Locate the cell with the specified text and output its (X, Y) center coordinate. 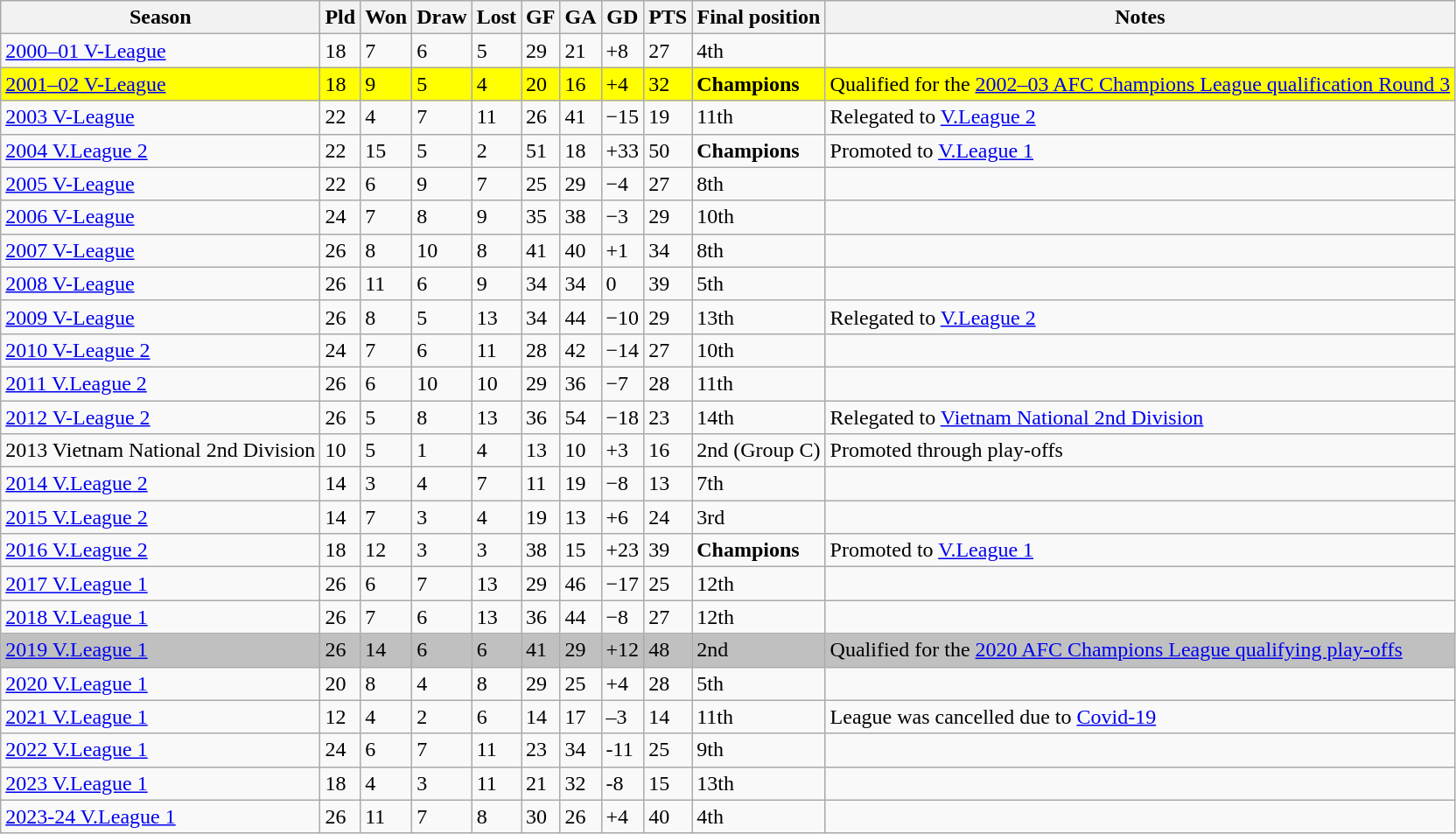
1 (442, 451)
2023-24 V.League 1 (161, 816)
Relegated to Vietnam National 2nd Division (1140, 417)
+12 (623, 650)
+8 (623, 51)
2016 V.League 2 (161, 550)
2007 V-League (161, 250)
+3 (623, 451)
−10 (623, 317)
GF (541, 18)
48 (668, 650)
54 (581, 417)
-8 (623, 783)
2000–01 V-League (161, 51)
2019 V.League 1 (161, 650)
42 (581, 350)
30 (541, 816)
2013 Vietnam National 2nd Division (161, 451)
7th (759, 484)
GD (623, 18)
+23 (623, 550)
−14 (623, 350)
2023 V.League 1 (161, 783)
2015 V.League 2 (161, 517)
50 (668, 151)
46 (581, 584)
Won (387, 18)
Final position (759, 18)
2009 V-League (161, 317)
+6 (623, 517)
League was cancelled due to Covid-19 (1140, 717)
17 (581, 717)
+33 (623, 151)
PTS (668, 18)
2017 V.League 1 (161, 584)
-11 (623, 750)
2011 V.League 2 (161, 383)
Promoted through play-offs (1140, 451)
2003 V-League (161, 117)
2020 V.League 1 (161, 683)
0 (623, 284)
–3 (623, 717)
51 (541, 151)
2012 V-League 2 (161, 417)
−4 (623, 184)
2021 V.League 1 (161, 717)
−18 (623, 417)
2004 V.League 2 (161, 151)
−17 (623, 584)
Pld (340, 18)
2008 V-League (161, 284)
2014 V.League 2 (161, 484)
Draw (442, 18)
2001–02 V-League (161, 84)
−7 (623, 383)
2006 V-League (161, 217)
−3 (623, 217)
2010 V-League 2 (161, 350)
Qualified for the 2002–03 AFC Champions League qualification Round 3 (1140, 84)
2022 V.League 1 (161, 750)
−15 (623, 117)
+1 (623, 250)
GA (581, 18)
2nd (Group C) (759, 451)
35 (541, 217)
3rd (759, 517)
2005 V-League (161, 184)
Notes (1140, 18)
14th (759, 417)
Qualified for the 2020 AFC Champions League qualifying play-offs (1140, 650)
Lost (496, 18)
Season (161, 18)
9th (759, 750)
2nd (759, 650)
2018 V.League 1 (161, 617)
